Determine the (x, y) coordinate at the center of the cell enclosing the given text.  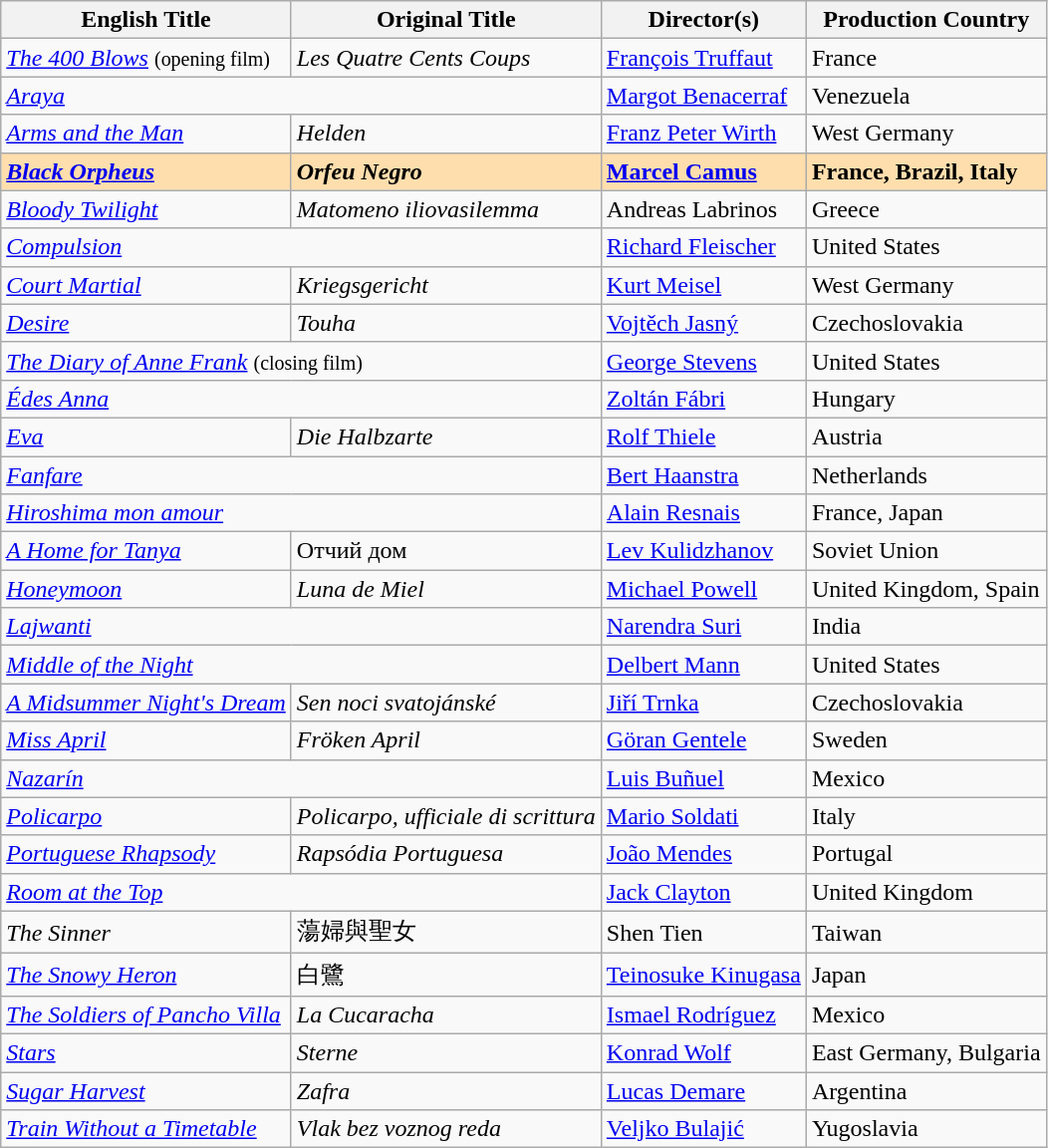
Bloody Twilight (146, 209)
George Stevens (703, 361)
Train Without a Timetable (146, 1129)
Franz Peter Wirth (703, 134)
Zafra (446, 1091)
France (926, 58)
Italy (926, 816)
Black Orpheus (146, 171)
Touha (446, 323)
The Soldiers of Pancho Villa (146, 1014)
Rolf Thiele (703, 436)
Portugal (926, 854)
Portuguese Rhapsody (146, 854)
Sen noci svatojánské (446, 703)
Taiwan (926, 933)
Honeymoon (146, 589)
François Truffaut (703, 58)
Luis Buñuel (703, 778)
Zoltán Fábri (703, 399)
Mario Soldati (703, 816)
A Midsummer Night's Dream (146, 703)
Narendra Suri (703, 627)
Die Halbzarte (446, 436)
Kurt Meisel (703, 285)
Göran Gentele (703, 740)
Argentina (926, 1091)
白鷺 (446, 975)
United Kingdom (926, 892)
Arms and the Man (146, 134)
Sterne (446, 1052)
Production Country (926, 20)
Room at the Top (301, 892)
Отчий дом (446, 551)
Matomeno iliovasilemma (446, 209)
Policarpo (146, 816)
Rapsódia Portuguesa (446, 854)
Jiří Trnka (703, 703)
Desire (146, 323)
Lucas Demare (703, 1091)
The 400 Blows (opening film) (146, 58)
Court Martial (146, 285)
The Diary of Anne Frank (closing film) (301, 361)
Lev Kulidzhanov (703, 551)
Luna de Miel (446, 589)
蕩婦與聖女 (446, 933)
Les Quatre Cents Coups (446, 58)
Andreas Labrinos (703, 209)
Netherlands (926, 475)
Shen Tien (703, 933)
Stars (146, 1052)
France, Brazil, Italy (926, 171)
Hiroshima mon amour (301, 513)
Director(s) (703, 20)
Venezuela (926, 96)
Michael Powell (703, 589)
Japan (926, 975)
Helden (446, 134)
Hungary (926, 399)
Orfeu Negro (446, 171)
Konrad Wolf (703, 1052)
La Cucaracha (446, 1014)
Soviet Union (926, 551)
A Home for Tanya (146, 551)
Austria (926, 436)
Lajwanti (301, 627)
France, Japan (926, 513)
Teinosuke Kinugasa (703, 975)
East Germany, Bulgaria (926, 1052)
Vlak bez voznog reda (446, 1129)
Richard Fleischer (703, 247)
Marcel Camus (703, 171)
Fanfare (301, 475)
João Mendes (703, 854)
Miss April (146, 740)
Kriegsgericht (446, 285)
Araya (301, 96)
Sweden (926, 740)
India (926, 627)
United Kingdom, Spain (926, 589)
Delbert Mann (703, 665)
Fröken April (446, 740)
Sugar Harvest (146, 1091)
Original Title (446, 20)
Vojtěch Jasný (703, 323)
Greece (926, 209)
Bert Haanstra (703, 475)
Jack Clayton (703, 892)
Yugoslavia (926, 1129)
Nazarín (301, 778)
Middle of the Night (301, 665)
Édes Anna (301, 399)
The Sinner (146, 933)
Alain Resnais (703, 513)
Eva (146, 436)
Ismael Rodríguez (703, 1014)
Veljko Bulajić (703, 1129)
The Snowy Heron (146, 975)
English Title (146, 20)
Margot Benacerraf (703, 96)
Policarpo, ufficiale di scrittura (446, 816)
Compulsion (301, 247)
